Find where the given text appears and provide that cell's center as (X, Y) coordinate. 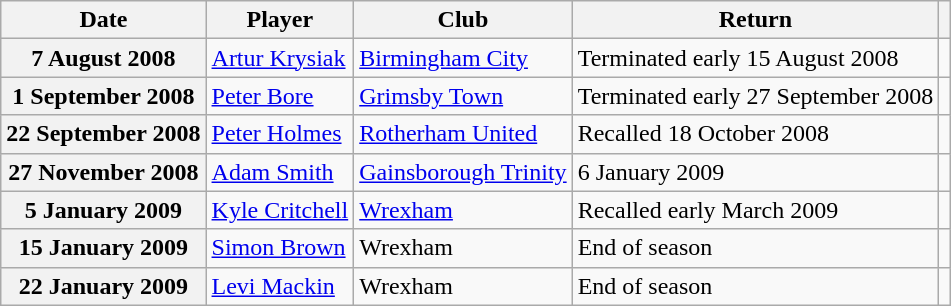
Peter Bore (280, 96)
Terminated early 15 August 2008 (756, 58)
Club (463, 20)
15 January 2009 (104, 248)
Gainsborough Trinity (463, 172)
7 August 2008 (104, 58)
Recalled early March 2009 (756, 210)
Adam Smith (280, 172)
1 September 2008 (104, 96)
Date (104, 20)
Player (280, 20)
Artur Krysiak (280, 58)
27 November 2008 (104, 172)
Birmingham City (463, 58)
5 January 2009 (104, 210)
Levi Mackin (280, 286)
Simon Brown (280, 248)
Terminated early 27 September 2008 (756, 96)
Recalled 18 October 2008 (756, 134)
Peter Holmes (280, 134)
6 January 2009 (756, 172)
Grimsby Town (463, 96)
22 September 2008 (104, 134)
Return (756, 20)
Rotherham United (463, 134)
22 January 2009 (104, 286)
Kyle Critchell (280, 210)
